Identify which cell holds the provided text, then report its (X, Y) central coordinate. 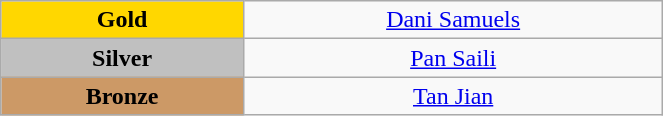
Pan Saili (452, 58)
Silver (122, 58)
Gold (122, 20)
Bronze (122, 96)
Tan Jian (452, 96)
Dani Samuels (452, 20)
